Pinpoint the cell where the given text exists, returning its (X, Y) midpoint coordinate. 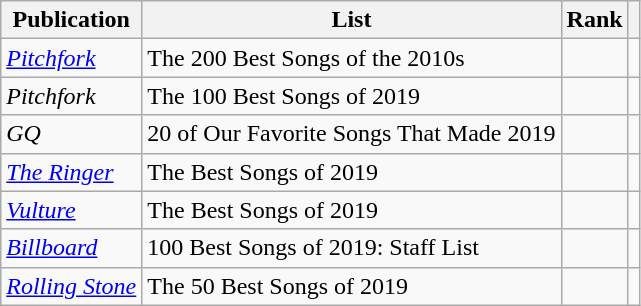
Publication (72, 20)
Billboard (72, 248)
Rank (594, 20)
The 50 Best Songs of 2019 (352, 286)
The 200 Best Songs of the 2010s (352, 58)
Vulture (72, 210)
The 100 Best Songs of 2019 (352, 96)
100 Best Songs of 2019: Staff List (352, 248)
The Ringer (72, 172)
GQ (72, 134)
20 of Our Favorite Songs That Made 2019 (352, 134)
List (352, 20)
Rolling Stone (72, 286)
